Return the (X, Y) coordinate for the center point of the cell that contains the specified text.  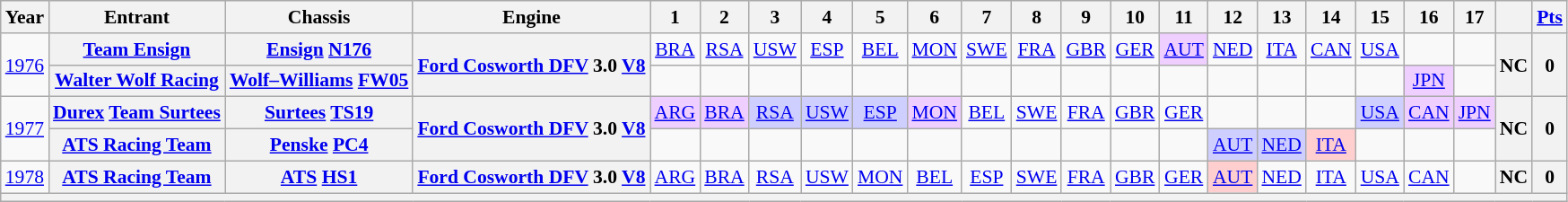
1978 (25, 177)
Ensign N176 (319, 49)
Durex Team Surtees (136, 113)
Engine (531, 17)
Team Ensign (136, 49)
8 (1037, 17)
Walter Wolf Racing (136, 81)
9 (1085, 17)
16 (1429, 17)
11 (1183, 17)
Pts (1550, 17)
13 (1281, 17)
3 (775, 17)
7 (987, 17)
14 (1331, 17)
17 (1475, 17)
1 (675, 17)
Penske PC4 (319, 145)
6 (935, 17)
1976 (25, 65)
15 (1380, 17)
Chassis (319, 17)
10 (1136, 17)
Wolf–Williams FW05 (319, 81)
5 (881, 17)
Year (25, 17)
ATS HS1 (319, 177)
4 (827, 17)
1977 (25, 129)
12 (1233, 17)
2 (725, 17)
Surtees TS19 (319, 113)
Entrant (136, 17)
